Extract the [x, y] coordinate from the center of the cell holding the provided text.  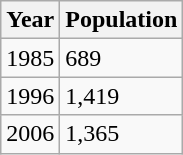
Population [122, 20]
Year [30, 20]
1985 [30, 58]
689 [122, 58]
2006 [30, 134]
1,419 [122, 96]
1,365 [122, 134]
1996 [30, 96]
